Detect which cell encompasses the target text, then output its [X, Y] center coordinate. 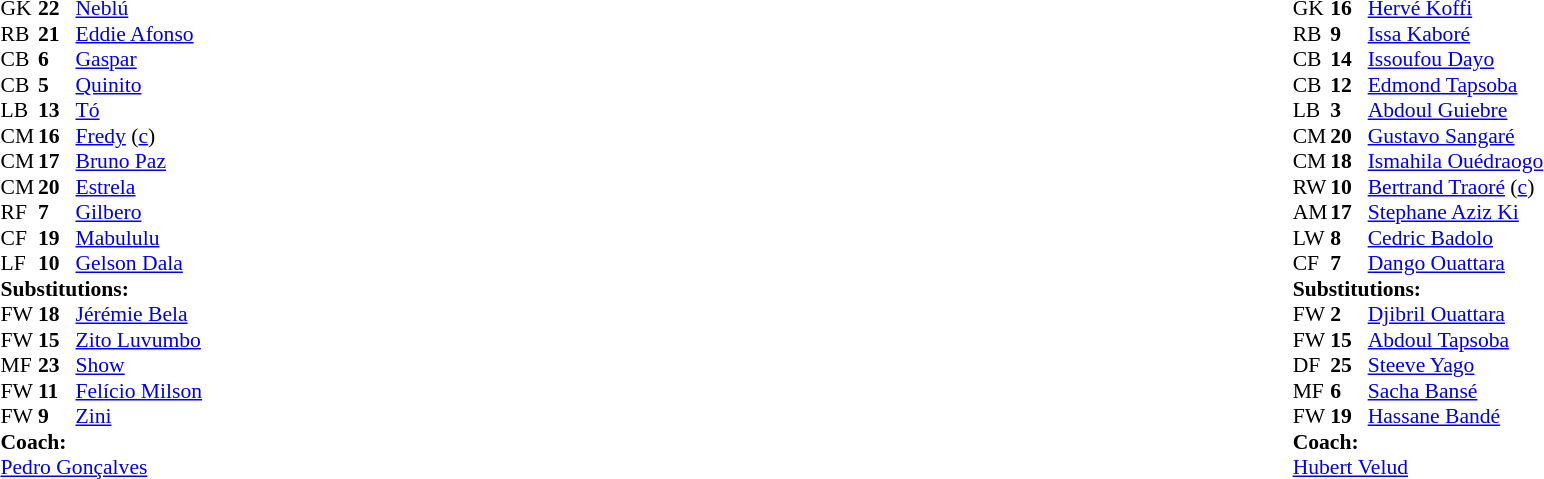
Djibril Ouattara [1456, 315]
Bruno Paz [140, 161]
Cedric Badolo [1456, 238]
Gustavo Sangaré [1456, 136]
Ismahila Ouédraogo [1456, 161]
23 [57, 365]
Quinito [140, 85]
12 [1349, 85]
3 [1349, 111]
8 [1349, 238]
Abdoul Guiebre [1456, 111]
5 [57, 85]
14 [1349, 59]
Issa Kaboré [1456, 34]
Eddie Afonso [140, 34]
11 [57, 391]
Bertrand Traoré (c) [1456, 187]
Dango Ouattara [1456, 263]
Fredy (c) [140, 136]
Stephane Aziz Ki [1456, 213]
Gilbero [140, 213]
Gaspar [140, 59]
DF [1312, 365]
21 [57, 34]
Tó [140, 111]
Felício Milson [140, 391]
2 [1349, 315]
Zini [140, 417]
25 [1349, 365]
Steeve Yago [1456, 365]
Show [140, 365]
RW [1312, 187]
Mabululu [140, 238]
Jérémie Bela [140, 315]
13 [57, 111]
Edmond Tapsoba [1456, 85]
RF [19, 213]
Gelson Dala [140, 263]
Estrela [140, 187]
AM [1312, 213]
Zito Luvumbo [140, 340]
Sacha Bansé [1456, 391]
Issoufou Dayo [1456, 59]
LW [1312, 238]
Abdoul Tapsoba [1456, 340]
16 [57, 136]
Hassane Bandé [1456, 417]
LF [19, 263]
